Extract the (x, y) coordinate from the center of the cell holding the provided text.  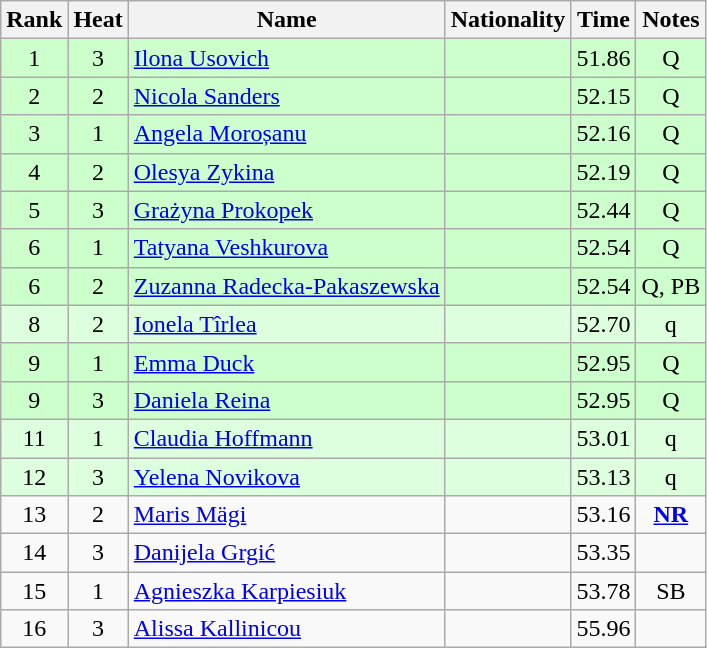
53.01 (604, 438)
Emma Duck (286, 362)
Alissa Kallinicou (286, 629)
Name (286, 20)
53.35 (604, 553)
12 (34, 477)
Claudia Hoffmann (286, 438)
52.70 (604, 324)
Nationality (508, 20)
53.78 (604, 591)
52.19 (604, 172)
16 (34, 629)
4 (34, 172)
Olesya Zykina (286, 172)
Nicola Sanders (286, 96)
14 (34, 553)
Daniela Reina (286, 400)
53.13 (604, 477)
5 (34, 210)
Danijela Grgić (286, 553)
53.16 (604, 515)
NR (671, 515)
Rank (34, 20)
11 (34, 438)
13 (34, 515)
55.96 (604, 629)
Heat (98, 20)
51.86 (604, 58)
Agnieszka Karpiesiuk (286, 591)
8 (34, 324)
Tatyana Veshkurova (286, 248)
Time (604, 20)
Ionela Tîrlea (286, 324)
52.15 (604, 96)
15 (34, 591)
Yelena Novikova (286, 477)
SB (671, 591)
Q, PB (671, 286)
52.44 (604, 210)
Angela Moroșanu (286, 134)
Zuzanna Radecka-Pakaszewska (286, 286)
Ilona Usovich (286, 58)
52.16 (604, 134)
Maris Mägi (286, 515)
Grażyna Prokopek (286, 210)
Notes (671, 20)
